Locate the cell with the specified text and output its (X, Y) center coordinate. 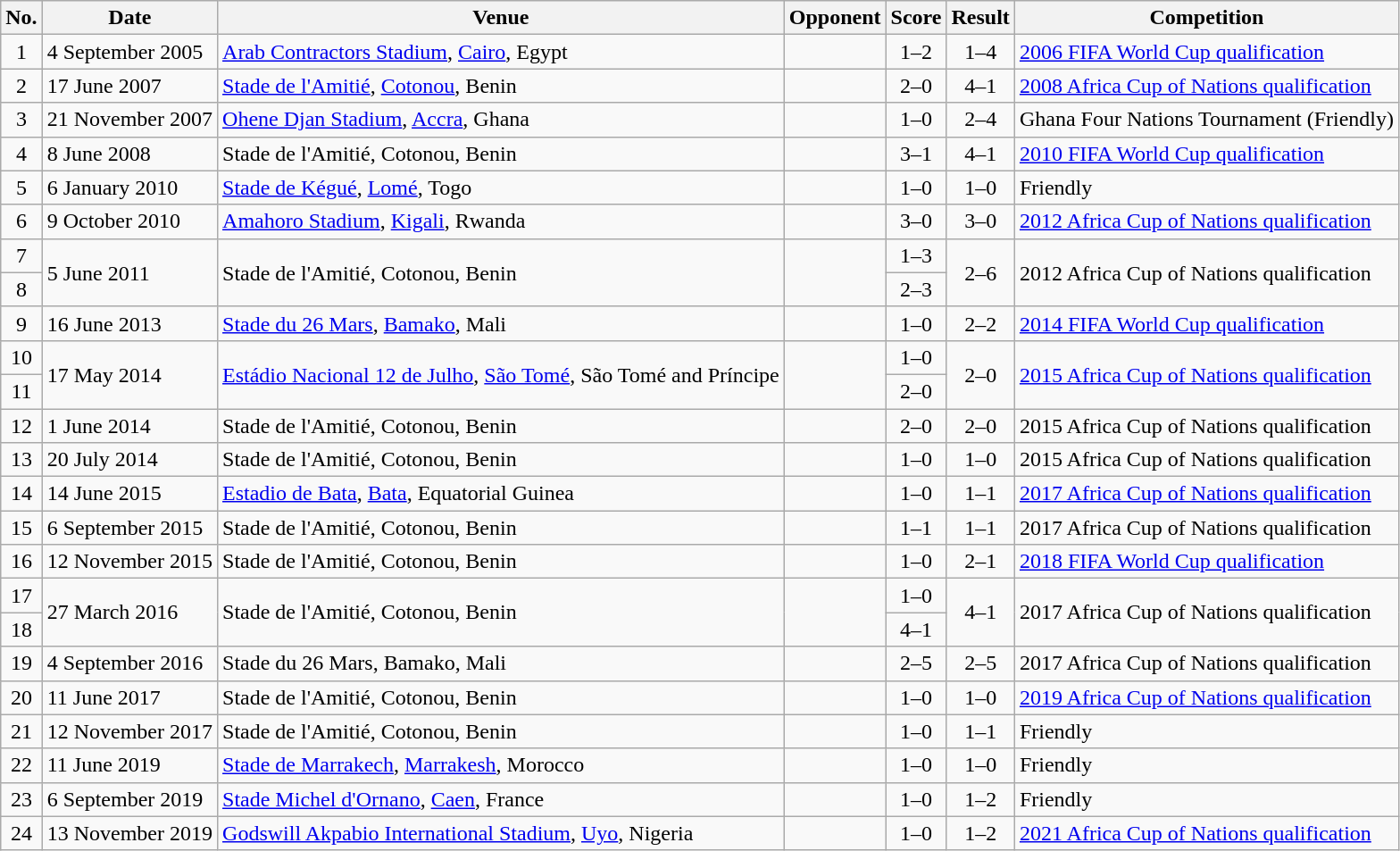
No. (21, 18)
3–1 (916, 154)
20 July 2014 (129, 460)
12 November 2015 (129, 562)
1–4 (980, 52)
Arab Contractors Stadium, Cairo, Egypt (502, 52)
8 June 2008 (129, 154)
Score (916, 18)
17 (21, 596)
Amahoro Stadium, Kigali, Rwanda (502, 221)
9 October 2010 (129, 221)
Ghana Four Nations Tournament (Friendly) (1206, 120)
2–1 (980, 562)
Opponent (835, 18)
Stade de Marrakech, Marrakesh, Morocco (502, 765)
2021 Africa Cup of Nations qualification (1206, 833)
2–4 (980, 120)
17 May 2014 (129, 374)
2–6 (980, 272)
14 June 2015 (129, 494)
16 June 2013 (129, 323)
Ohene Djan Stadium, Accra, Ghana (502, 120)
2008 Africa Cup of Nations qualification (1206, 86)
15 (21, 528)
11 June 2019 (129, 765)
24 (21, 833)
13 (21, 460)
4 September 2005 (129, 52)
Godswill Akpabio International Stadium, Uyo, Nigeria (502, 833)
7 (21, 255)
13 November 2019 (129, 833)
Venue (502, 18)
1 June 2014 (129, 426)
Estadio de Bata, Bata, Equatorial Guinea (502, 494)
12 November 2017 (129, 731)
18 (21, 630)
2–3 (916, 289)
6 (21, 221)
10 (21, 357)
2010 FIFA World Cup qualification (1206, 154)
Stade de Kégué, Lomé, Togo (502, 188)
14 (21, 494)
2 (21, 86)
4 (21, 154)
11 (21, 391)
1–3 (916, 255)
22 (21, 765)
5 (21, 188)
Estádio Nacional 12 de Julho, São Tomé, São Tomé and Príncipe (502, 374)
2014 FIFA World Cup qualification (1206, 323)
12 (21, 426)
2019 Africa Cup of Nations qualification (1206, 697)
Competition (1206, 18)
23 (21, 799)
8 (21, 289)
11 June 2017 (129, 697)
6 September 2015 (129, 528)
2–2 (980, 323)
3 (21, 120)
6 September 2019 (129, 799)
9 (21, 323)
Result (980, 18)
19 (21, 663)
2018 FIFA World Cup qualification (1206, 562)
20 (21, 697)
27 March 2016 (129, 613)
Date (129, 18)
16 (21, 562)
5 June 2011 (129, 272)
1 (21, 52)
2006 FIFA World Cup qualification (1206, 52)
21 (21, 731)
4 September 2016 (129, 663)
17 June 2007 (129, 86)
Stade Michel d'Ornano, Caen, France (502, 799)
6 January 2010 (129, 188)
21 November 2007 (129, 120)
